Capture the cell that displays the provided text and extract its [X, Y] central coordinate. 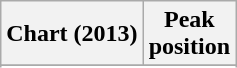
Chart (2013) [72, 34]
Peakposition [189, 34]
